From the cell containing the given text, extract its center point as (x, y) coordinate. 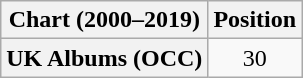
30 (255, 58)
Position (255, 20)
UK Albums (OCC) (104, 58)
Chart (2000–2019) (104, 20)
